Search for the cell housing the specified text and yield its (x, y) center coordinate. 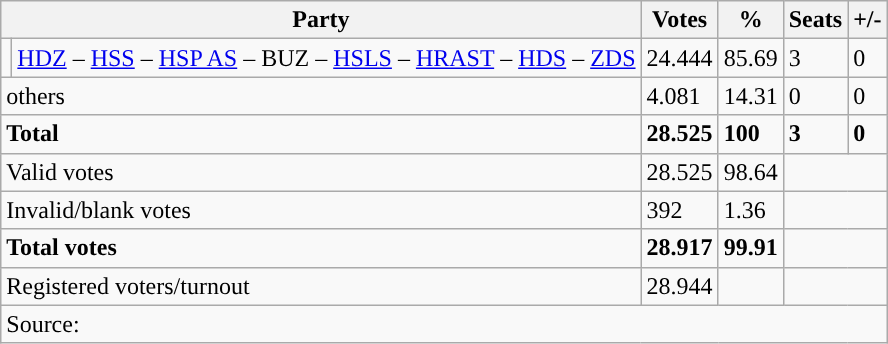
Source: (444, 324)
Seats (815, 20)
1.36 (750, 210)
85.69 (750, 58)
28.917 (680, 248)
100 (750, 134)
98.64 (750, 172)
Party (321, 20)
24.444 (680, 58)
14.31 (750, 96)
Registered voters/turnout (321, 286)
Votes (680, 20)
Valid votes (321, 172)
% (750, 20)
others (321, 96)
Total votes (321, 248)
Total (321, 134)
HDZ – HSS – HSP AS – BUZ – HSLS – HRAST – HDS – ZDS (326, 58)
99.91 (750, 248)
Invalid/blank votes (321, 210)
28.944 (680, 286)
+/- (868, 20)
392 (680, 210)
4.081 (680, 96)
